Return (x, y) of the center of cell containing provided text 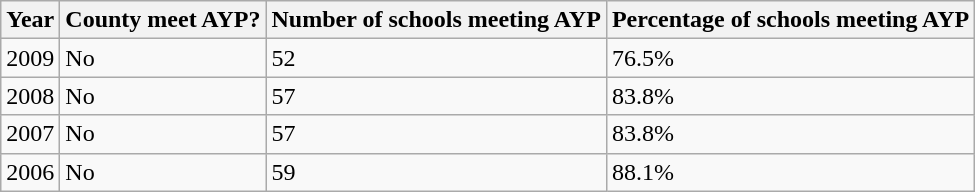
2007 (30, 134)
52 (436, 58)
76.5% (790, 58)
88.1% (790, 172)
2009 (30, 58)
Percentage of schools meeting AYP (790, 20)
Number of schools meeting AYP (436, 20)
Year (30, 20)
59 (436, 172)
2008 (30, 96)
County meet AYP? (163, 20)
2006 (30, 172)
